Search for the cell housing the specified text and yield its [X, Y] center coordinate. 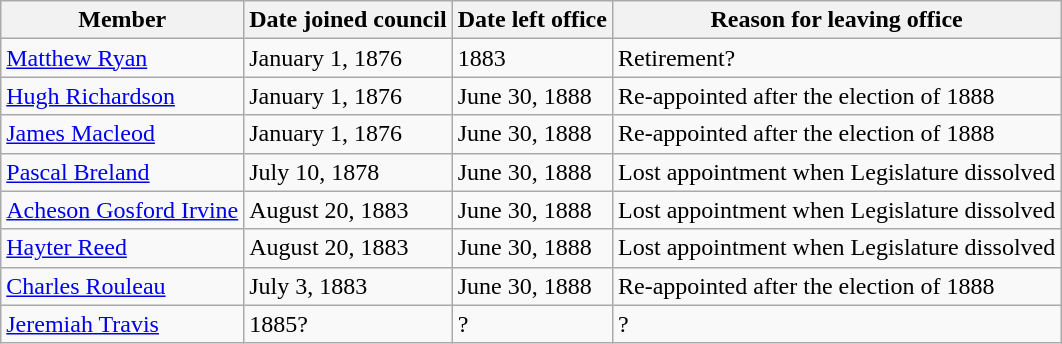
Charles Rouleau [122, 286]
July 10, 1878 [348, 172]
Hugh Richardson [122, 96]
Date joined council [348, 20]
Acheson Gosford Irvine [122, 210]
Date left office [532, 20]
Jeremiah Travis [122, 324]
1885? [348, 324]
July 3, 1883 [348, 286]
James Macleod [122, 134]
Reason for leaving office [836, 20]
Hayter Reed [122, 248]
Pascal Breland [122, 172]
Retirement? [836, 58]
Matthew Ryan [122, 58]
Member [122, 20]
1883 [532, 58]
